Locate the cell with the specified text and output its [x, y] center coordinate. 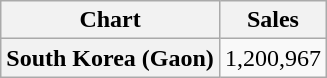
Chart [110, 20]
1,200,967 [272, 58]
Sales [272, 20]
South Korea (Gaon) [110, 58]
